From the cell containing the given text, extract its center point as [x, y] coordinate. 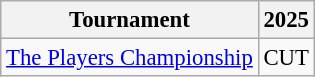
The Players Championship [130, 58]
CUT [286, 58]
2025 [286, 20]
Tournament [130, 20]
